Search for the cell housing the specified text and yield its [X, Y] center coordinate. 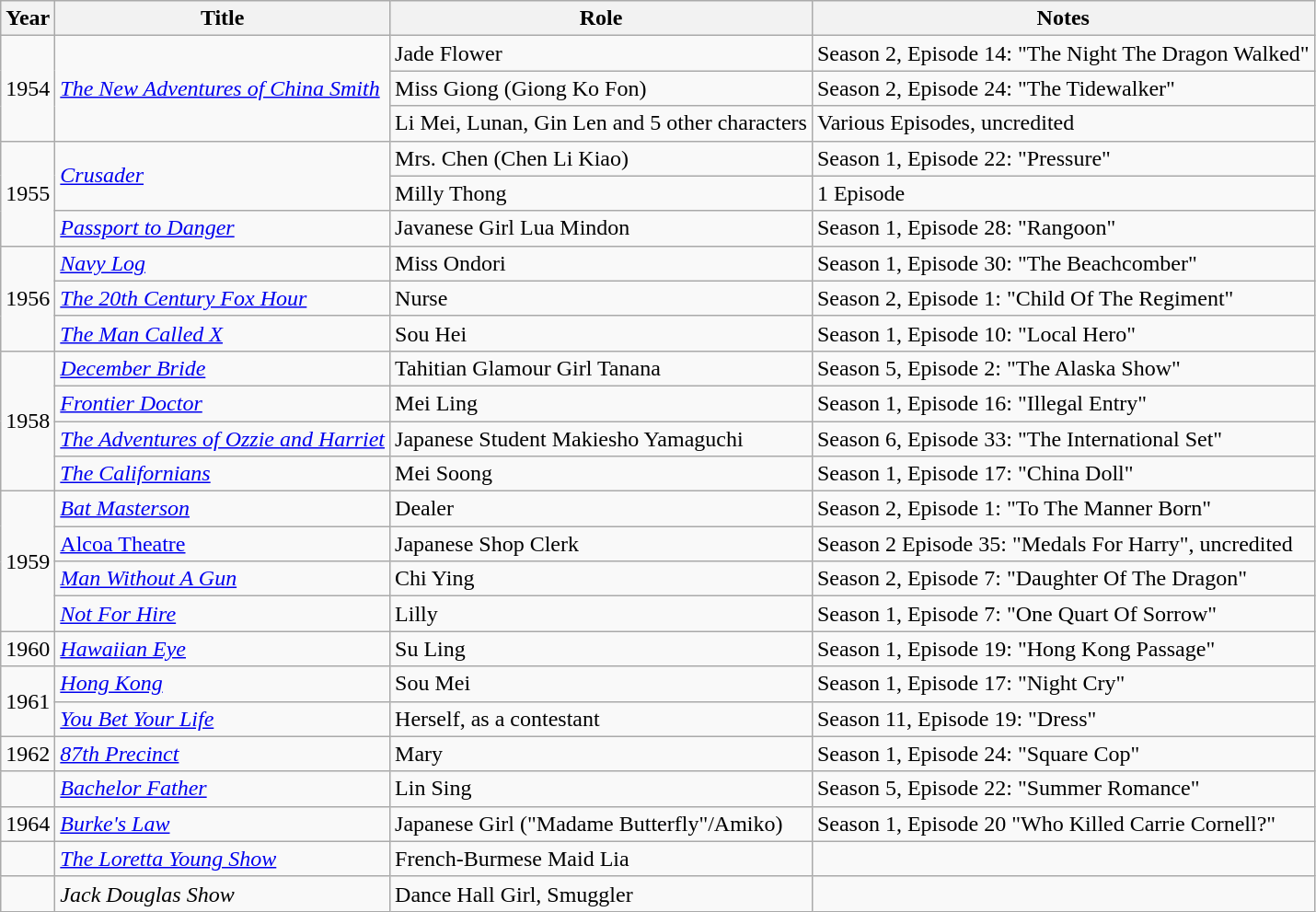
The Loretta Young Show [223, 859]
Herself, as a contestant [602, 719]
You Bet Your Life [223, 719]
The New Adventures of China Smith [223, 88]
The Adventures of Ozzie and Harriet [223, 439]
87th Precinct [223, 754]
Chi Ying [602, 579]
Season 2, Episode 7: "Daughter Of The Dragon" [1063, 579]
Jack Douglas Show [223, 894]
Season 1, Episode 20 "Who Killed Carrie Cornell?" [1063, 824]
The Man Called X [223, 333]
Sou Mei [602, 684]
December Bride [223, 368]
Alcoa Theatre [223, 544]
Sou Hei [602, 333]
1 Episode [1063, 193]
Hawaiian Eye [223, 649]
Mei Ling [602, 403]
Title [223, 18]
Season 1, Episode 10: "Local Hero" [1063, 333]
The Californians [223, 474]
Jade Flower [602, 53]
Mrs. Chen (Chen Li Kiao) [602, 158]
Japanese Student Makiesho Yamaguchi [602, 439]
Season 5, Episode 22: "Summer Romance" [1063, 789]
Nurse [602, 298]
Season 2, Episode 14: "The Night The Dragon Walked" [1063, 53]
Tahitian Glamour Girl Tanana [602, 368]
Season 1, Episode 19: "Hong Kong Passage" [1063, 649]
Year [28, 18]
Miss Giong (Giong Ko Fon) [602, 88]
Crusader [223, 176]
1959 [28, 561]
Dance Hall Girl, Smuggler [602, 894]
Dealer [602, 509]
Notes [1063, 18]
Navy Log [223, 263]
Season 11, Episode 19: "Dress" [1063, 719]
Su Ling [602, 649]
Burke's Law [223, 824]
1960 [28, 649]
Season 6, Episode 33: "The International Set" [1063, 439]
Season 2, Episode 24: "The Tidewalker" [1063, 88]
Not For Hire [223, 614]
French-Burmese Maid Lia [602, 859]
Season 1, Episode 7: "One Quart Of Sorrow" [1063, 614]
Season 1, Episode 24: "Square Cop" [1063, 754]
Season 1, Episode 28: "Rangoon" [1063, 228]
Mei Soong [602, 474]
Miss Ondori [602, 263]
Javanese Girl Lua Mindon [602, 228]
Season 1, Episode 16: "Illegal Entry" [1063, 403]
Lilly [602, 614]
Man Without A Gun [223, 579]
Role [602, 18]
Season 1, Episode 17: "China Doll" [1063, 474]
Hong Kong [223, 684]
Li Mei, Lunan, Gin Len and 5 other characters [602, 123]
Season 1, Episode 22: "Pressure" [1063, 158]
Season 5, Episode 2: "The Alaska Show" [1063, 368]
1964 [28, 824]
Passport to Danger [223, 228]
1961 [28, 701]
Season 1, Episode 17: "Night Cry" [1063, 684]
Bachelor Father [223, 789]
Japanese Girl ("Madame Butterfly"/Amiko) [602, 824]
Season 1, Episode 30: "The Beachcomber" [1063, 263]
The 20th Century Fox Hour [223, 298]
1955 [28, 193]
Japanese Shop Clerk [602, 544]
Lin Sing [602, 789]
Season 2 Episode 35: "Medals For Harry", uncredited [1063, 544]
Bat Masterson [223, 509]
Mary [602, 754]
Various Episodes, uncredited [1063, 123]
1958 [28, 421]
Season 2, Episode 1: "Child Of The Regiment" [1063, 298]
Frontier Doctor [223, 403]
1956 [28, 298]
Milly Thong [602, 193]
Season 2, Episode 1: "To The Manner Born" [1063, 509]
1954 [28, 88]
1962 [28, 754]
